Extract the [x, y] coordinate from the center of the cell holding the provided text.  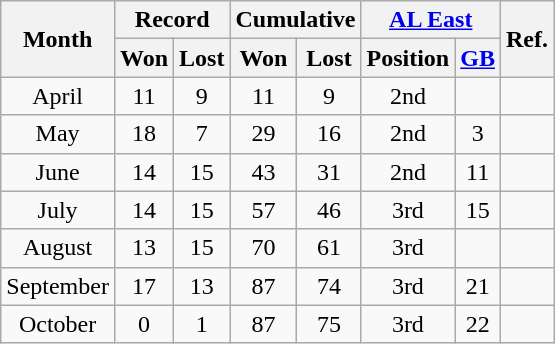
AL East [431, 20]
29 [264, 134]
Ref. [528, 39]
75 [329, 324]
31 [329, 172]
Position [408, 58]
70 [264, 248]
April [58, 96]
Record [172, 20]
7 [202, 134]
21 [478, 286]
August [58, 248]
22 [478, 324]
16 [329, 134]
3 [478, 134]
43 [264, 172]
61 [329, 248]
GB [478, 58]
Cumulative [296, 20]
October [58, 324]
1 [202, 324]
0 [144, 324]
Month [58, 39]
September [58, 286]
17 [144, 286]
18 [144, 134]
74 [329, 286]
57 [264, 210]
July [58, 210]
46 [329, 210]
June [58, 172]
May [58, 134]
